Provide the [x, y] coordinate of the cell's center where the given text is located.  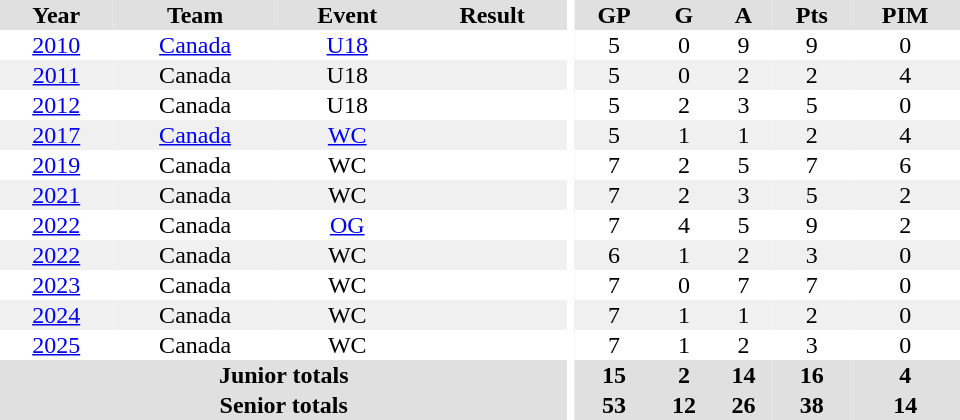
2011 [56, 75]
Senior totals [284, 405]
2024 [56, 315]
38 [812, 405]
2025 [56, 345]
Year [56, 15]
Result [492, 15]
2010 [56, 45]
53 [614, 405]
Junior totals [284, 375]
GP [614, 15]
Event [348, 15]
2021 [56, 195]
G [684, 15]
26 [744, 405]
2017 [56, 135]
Team [194, 15]
2012 [56, 105]
Pts [812, 15]
A [744, 15]
12 [684, 405]
2019 [56, 165]
15 [614, 375]
16 [812, 375]
2023 [56, 285]
PIM [905, 15]
OG [348, 225]
